Search for the cell housing the specified text and yield its [x, y] center coordinate. 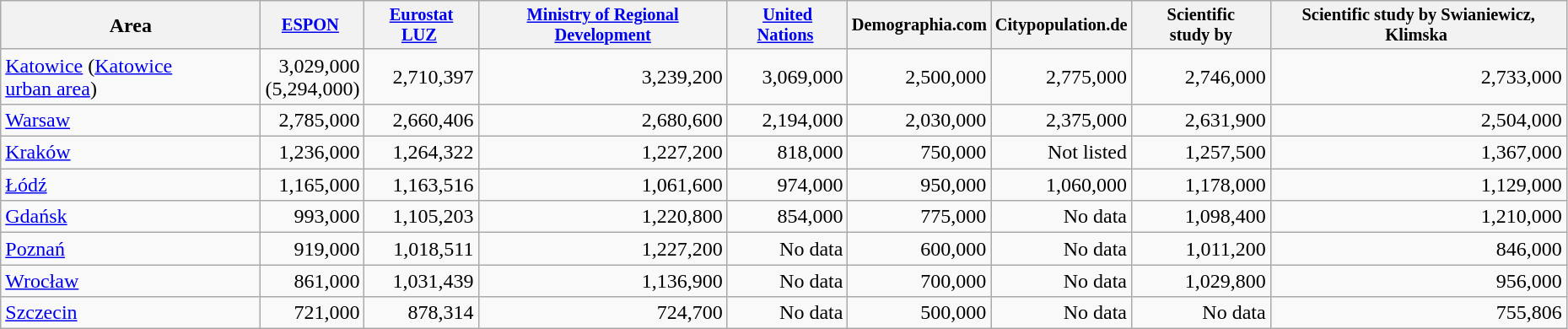
818,000 [788, 153]
2,500,000 [919, 76]
775,000 [919, 217]
ESPON [312, 25]
1,061,600 [602, 185]
1,129,000 [1419, 185]
2,746,000 [1201, 76]
950,000 [919, 185]
Not listed [1061, 153]
Kraków [131, 153]
Demographia.com [919, 25]
Area [131, 25]
Poznań [131, 249]
1,105,203 [422, 217]
724,700 [602, 313]
Szczecin [131, 313]
2,680,600 [602, 120]
Gdańsk [131, 217]
1,264,322 [422, 153]
1,060,000 [1061, 185]
1,257,500 [1201, 153]
1,163,516 [422, 185]
Katowice (Katowice urban area) [131, 76]
3,069,000 [788, 76]
United Nations [788, 25]
2,030,000 [919, 120]
1,018,511 [422, 249]
956,000 [1419, 281]
2,194,000 [788, 120]
Ministry of Regional Development [602, 25]
2,710,397 [422, 76]
1,165,000 [312, 185]
2,660,406 [422, 120]
2,375,000 [1061, 120]
1,031,439 [422, 281]
2,785,000 [312, 120]
Scientific study by [1201, 25]
1,136,900 [602, 281]
1,029,800 [1201, 281]
1,011,200 [1201, 249]
1,178,000 [1201, 185]
600,000 [919, 249]
Citypopulation.de [1061, 25]
3,029,000(5,294,000) [312, 76]
Scientific study by Swianiewicz, Klimska [1419, 25]
2,631,900 [1201, 120]
2,775,000 [1061, 76]
846,000 [1419, 249]
755,806 [1419, 313]
750,000 [919, 153]
1,210,000 [1419, 217]
1,367,000 [1419, 153]
974,000 [788, 185]
Warsaw [131, 120]
700,000 [919, 281]
Łódź [131, 185]
854,000 [788, 217]
878,314 [422, 313]
3,239,200 [602, 76]
Eurostat LUZ [422, 25]
919,000 [312, 249]
1,098,400 [1201, 217]
1,236,000 [312, 153]
861,000 [312, 281]
500,000 [919, 313]
721,000 [312, 313]
2,504,000 [1419, 120]
1,220,800 [602, 217]
2,733,000 [1419, 76]
Wrocław [131, 281]
993,000 [312, 217]
